Output the [X, Y] coordinate of the center of the cell containing the given text.  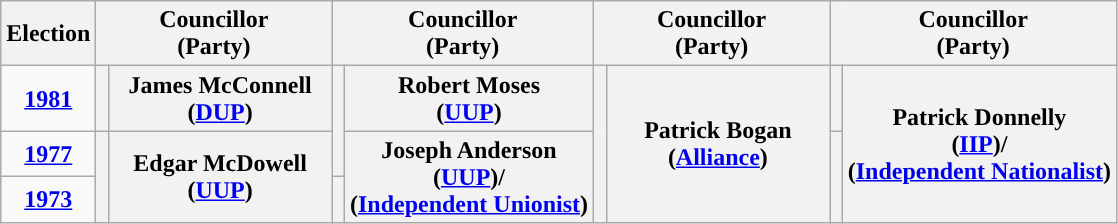
Joseph Anderson (UUP)/ (Independent Unionist) [468, 177]
1973 [48, 200]
Patrick Bogan (Alliance) [718, 144]
1977 [48, 154]
Edgar McDowell (UUP) [220, 177]
Election [48, 34]
Patrick Donnelly (IIP)/ (Independent Nationalist) [979, 144]
James McConnell (DUP) [220, 98]
1981 [48, 98]
Robert Moses (UUP) [468, 98]
